Find where the given text appears and provide that cell's center as (X, Y) coordinate. 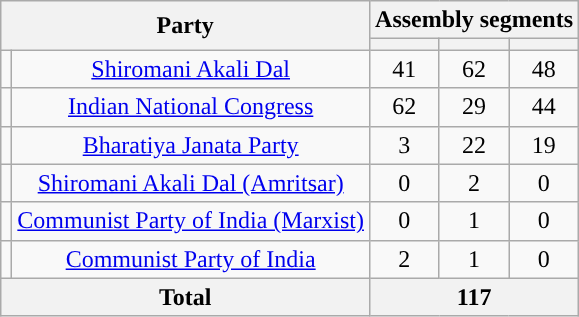
29 (474, 107)
Shiromani Akali Dal (191, 69)
Communist Party of India (Marxist) (191, 221)
41 (405, 69)
Party (186, 26)
22 (474, 145)
Bharatiya Janata Party (191, 145)
Indian National Congress (191, 107)
117 (474, 297)
Communist Party of India (191, 259)
Shiromani Akali Dal (Amritsar) (191, 183)
Total (186, 297)
Assembly segments (474, 20)
3 (405, 145)
48 (544, 69)
19 (544, 145)
44 (544, 107)
